Locate the cell with the specified text and output its [x, y] center coordinate. 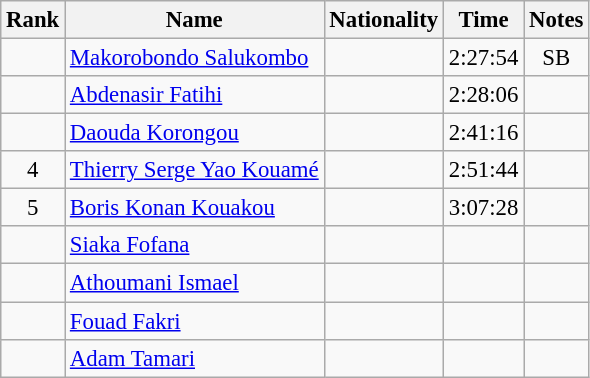
3:07:28 [483, 208]
Rank [33, 20]
Name [194, 20]
SB [556, 58]
4 [33, 170]
Makorobondo Salukombo [194, 58]
2:41:16 [483, 133]
5 [33, 208]
Daouda Korongou [194, 133]
Fouad Fakri [194, 321]
Abdenasir Fatihi [194, 95]
Nationality [384, 20]
2:27:54 [483, 58]
Athoumani Ismael [194, 283]
Notes [556, 20]
Adam Tamari [194, 358]
Time [483, 20]
Thierry Serge Yao Kouamé [194, 170]
Siaka Fofana [194, 245]
2:28:06 [483, 95]
2:51:44 [483, 170]
Boris Konan Kouakou [194, 208]
